Find where the given text appears and provide that cell's center as (x, y) coordinate. 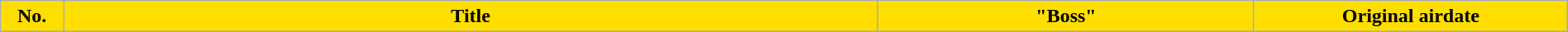
"Boss" (1067, 16)
No. (32, 16)
Original airdate (1411, 16)
Title (471, 16)
